Pinpoint the cell where the given text exists, returning its (X, Y) midpoint coordinate. 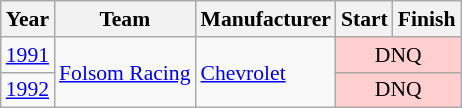
Start (364, 19)
Finish (427, 19)
1992 (28, 90)
Year (28, 19)
Folsom Racing (124, 72)
1991 (28, 55)
Team (124, 19)
Chevrolet (265, 72)
Manufacturer (265, 19)
